Determine the (X, Y) coordinate at the center of the cell enclosing the given text.  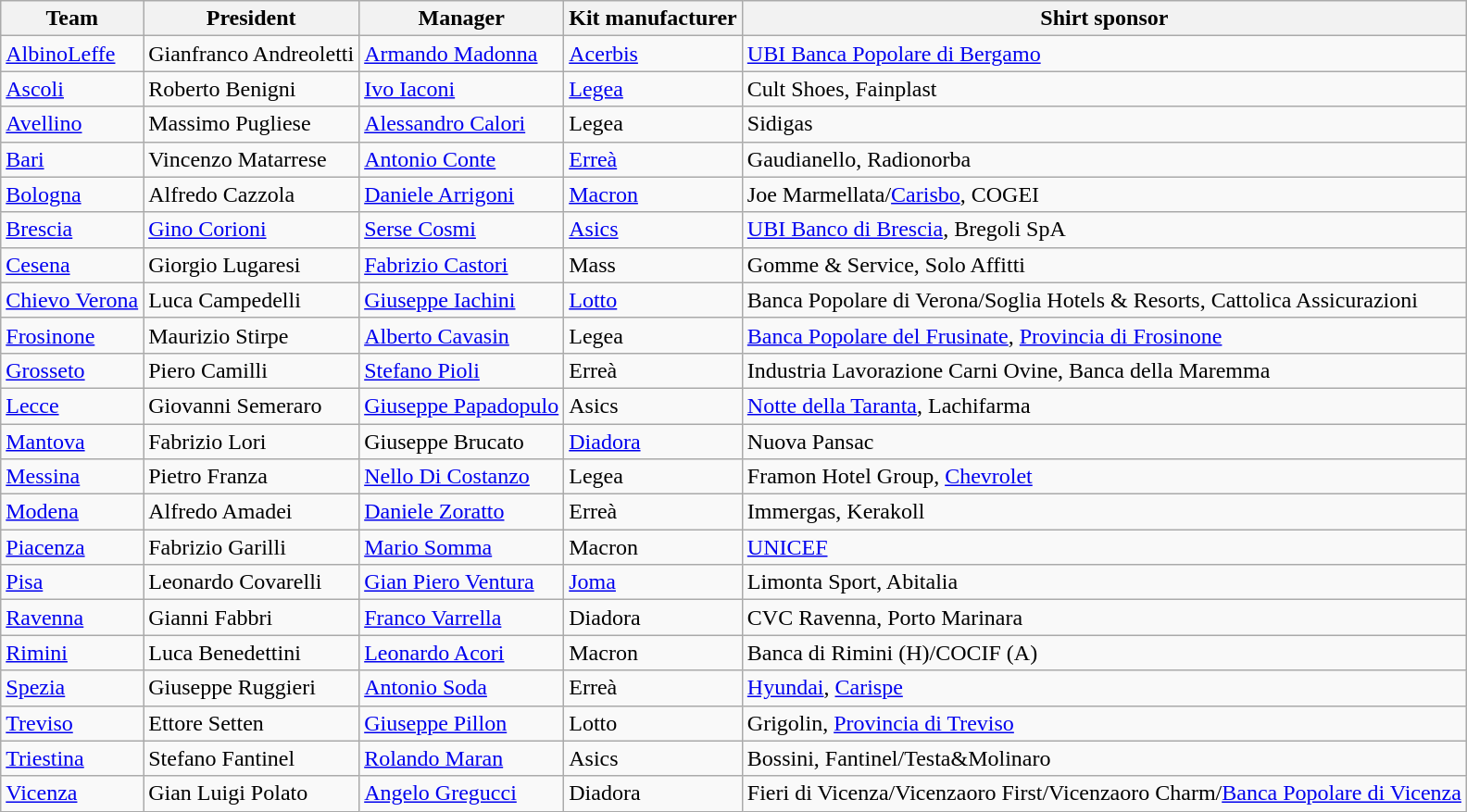
Alfredo Amadei (252, 512)
Rolando Maran (461, 758)
Immergas, Kerakoll (1104, 512)
AlbinoLeffe (72, 54)
Joma (654, 582)
Ascoli (72, 89)
Serse Cosmi (461, 230)
Pietro Franza (252, 477)
Piero Camilli (252, 370)
President (252, 19)
Notte della Taranta, Lachifarma (1104, 406)
UBI Banca Popolare di Bergamo (1104, 54)
Frosinone (72, 335)
Luca Benedettini (252, 653)
Ettore Setten (252, 723)
Ivo Iaconi (461, 89)
Treviso (72, 723)
Leonardo Covarelli (252, 582)
Stefano Fantinel (252, 758)
Alberto Cavasin (461, 335)
Cesena (72, 265)
Daniele Arrigoni (461, 194)
Brescia (72, 230)
Framon Hotel Group, Chevrolet (1104, 477)
Giuseppe Iachini (461, 300)
Messina (72, 477)
Vicenza (72, 793)
Massimo Pugliese (252, 124)
Mantova (72, 442)
Rimini (72, 653)
Mario Somma (461, 547)
Shirt sponsor (1104, 19)
Nello Di Costanzo (461, 477)
Alfredo Cazzola (252, 194)
Gomme & Service, Solo Affitti (1104, 265)
Cult Shoes, Fainplast (1104, 89)
Antonio Conte (461, 159)
Gian Luigi Polato (252, 793)
Gino Corioni (252, 230)
Kit manufacturer (654, 19)
Alessandro Calori (461, 124)
Daniele Zoratto (461, 512)
Franco Varrella (461, 618)
Armando Madonna (461, 54)
Gaudianello, Radionorba (1104, 159)
Vincenzo Matarrese (252, 159)
Giuseppe Pillon (461, 723)
Fabrizio Garilli (252, 547)
Luca Campedelli (252, 300)
Gianni Fabbri (252, 618)
Banca di Rimini (H)/COCIF (A) (1104, 653)
Banca Popolare del Frusinate, Provincia di Frosinone (1104, 335)
Maurizio Stirpe (252, 335)
Gianfranco Andreoletti (252, 54)
Fabrizio Lori (252, 442)
Leonardo Acori (461, 653)
Industria Lavorazione Carni Ovine, Banca della Maremma (1104, 370)
Acerbis (654, 54)
Fabrizio Castori (461, 265)
Hyundai, Carispe (1104, 688)
Mass (654, 265)
Ravenna (72, 618)
Bologna (72, 194)
Giovanni Semeraro (252, 406)
Angelo Gregucci (461, 793)
CVC Ravenna, Porto Marinara (1104, 618)
Pisa (72, 582)
Giuseppe Papadopulo (461, 406)
Triestina (72, 758)
Manager (461, 19)
Piacenza (72, 547)
Nuova Pansac (1104, 442)
Chievo Verona (72, 300)
Grosseto (72, 370)
Avellino (72, 124)
Sidigas (1104, 124)
Bossini, Fantinel/Testa&Molinaro (1104, 758)
Bari (72, 159)
Giuseppe Brucato (461, 442)
Giuseppe Ruggieri (252, 688)
UBI Banco di Brescia, Bregoli SpA (1104, 230)
Antonio Soda (461, 688)
Spezia (72, 688)
Team (72, 19)
UNICEF (1104, 547)
Roberto Benigni (252, 89)
Giorgio Lugaresi (252, 265)
Lecce (72, 406)
Joe Marmellata/Carisbo, COGEI (1104, 194)
Banca Popolare di Verona/Soglia Hotels & Resorts, Cattolica Assicurazioni (1104, 300)
Gian Piero Ventura (461, 582)
Fieri di Vicenza/Vicenzaoro First/Vicenzaoro Charm/Banca Popolare di Vicenza (1104, 793)
Grigolin, Provincia di Treviso (1104, 723)
Limonta Sport, Abitalia (1104, 582)
Modena (72, 512)
Stefano Pioli (461, 370)
